Capture the cell that displays the provided text and extract its [x, y] central coordinate. 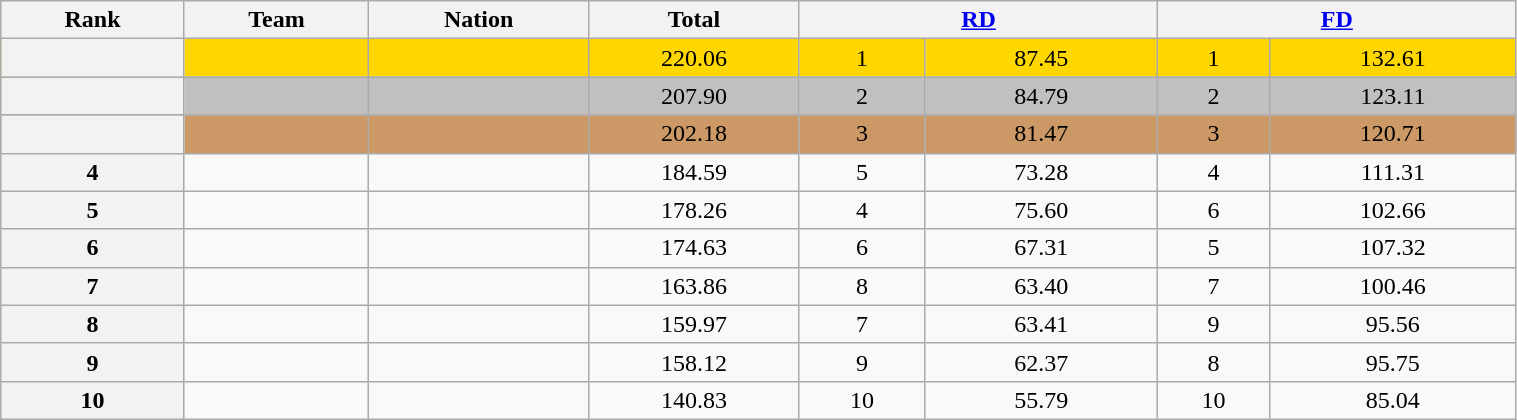
95.56 [1393, 324]
RD [978, 20]
75.60 [1042, 210]
95.75 [1393, 362]
123.11 [1393, 96]
158.12 [694, 362]
140.83 [694, 400]
Team [276, 20]
207.90 [694, 96]
163.86 [694, 286]
63.41 [1042, 324]
178.26 [694, 210]
102.66 [1393, 210]
55.79 [1042, 400]
174.63 [694, 248]
202.18 [694, 134]
Rank [92, 20]
120.71 [1393, 134]
Total [694, 20]
81.47 [1042, 134]
62.37 [1042, 362]
85.04 [1393, 400]
111.31 [1393, 172]
107.32 [1393, 248]
84.79 [1042, 96]
73.28 [1042, 172]
63.40 [1042, 286]
184.59 [694, 172]
67.31 [1042, 248]
132.61 [1393, 58]
FD [1337, 20]
220.06 [694, 58]
Nation [479, 20]
100.46 [1393, 286]
87.45 [1042, 58]
159.97 [694, 324]
